Determine the (x, y) coordinate at the center of the cell enclosing the given text.  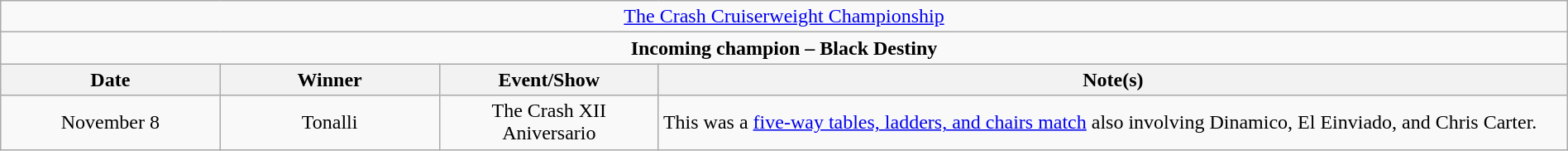
Incoming champion – Black Destiny (784, 48)
Event/Show (549, 80)
The Crash Cruiserweight Championship (784, 17)
Date (111, 80)
This was a five-way tables, ladders, and chairs match also involving Dinamico, El Einviado, and Chris Carter. (1113, 123)
Tonalli (329, 123)
The Crash XII Aniversario (549, 123)
Winner (329, 80)
Note(s) (1113, 80)
November 8 (111, 123)
